Detect which cell encompasses the target text, then output its [x, y] center coordinate. 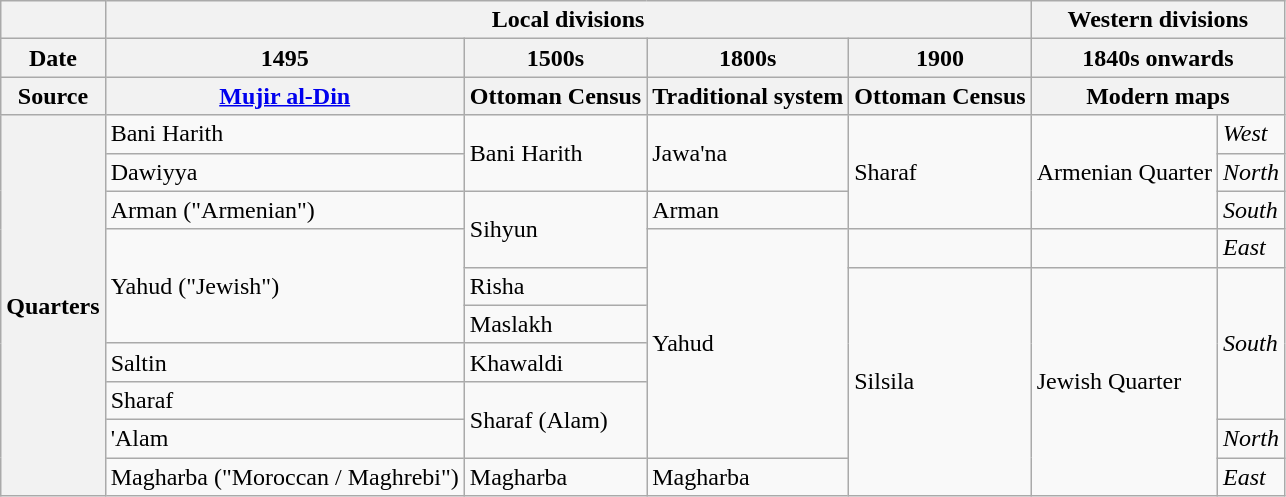
Western divisions [1158, 20]
Dawiyya [284, 172]
Sharaf (Alam) [555, 419]
Local divisions [568, 20]
'Alam [284, 438]
West [1250, 134]
1495 [284, 58]
1800s [748, 58]
Mujir al-Din [284, 96]
Yahud [748, 343]
Arman ("Armenian") [284, 210]
Date [53, 58]
Maslakh [555, 324]
1900 [940, 58]
Jewish Quarter [1124, 381]
Source [53, 96]
1500s [555, 58]
Traditional system [748, 96]
Saltin [284, 362]
Jawa'na [748, 153]
Magharba ("Moroccan / Maghrebi") [284, 477]
Quarters [53, 306]
Armenian Quarter [1124, 172]
1840s onwards [1158, 58]
Modern maps [1158, 96]
Khawaldi [555, 362]
Arman [748, 210]
Sihyun [555, 229]
Yahud ("Jewish") [284, 286]
Risha [555, 286]
Silsila [940, 381]
